Provide the (x, y) coordinate of the cell's center where the given text is located.  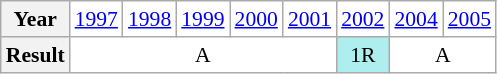
Result (36, 55)
1R (362, 55)
Year (36, 19)
2004 (416, 19)
2001 (310, 19)
2002 (362, 19)
2000 (256, 19)
1999 (202, 19)
2005 (470, 19)
1997 (96, 19)
1998 (150, 19)
